Search for the cell housing the specified text and yield its (x, y) center coordinate. 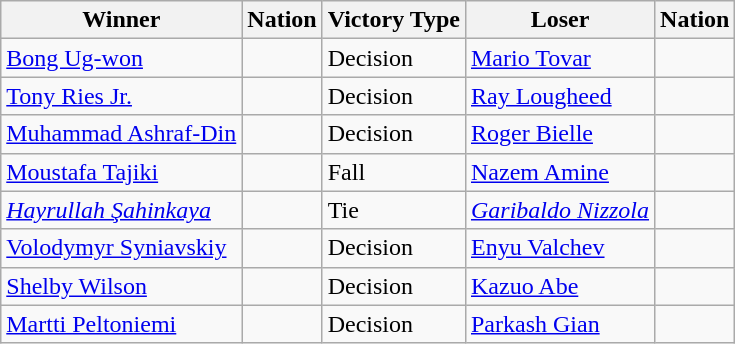
Nazem Amine (560, 172)
Fall (394, 172)
Loser (560, 20)
Parkash Gian (560, 324)
Muhammad Ashraf-Din (122, 134)
Enyu Valchev (560, 248)
Winner (122, 20)
Victory Type (394, 20)
Hayrullah Şahinkaya (122, 210)
Roger Bielle (560, 134)
Ray Lougheed (560, 96)
Tony Ries Jr. (122, 96)
Mario Tovar (560, 58)
Shelby Wilson (122, 286)
Moustafa Tajiki (122, 172)
Martti Peltoniemi (122, 324)
Garibaldo Nizzola (560, 210)
Tie (394, 210)
Kazuo Abe (560, 286)
Volodymyr Syniavskiy (122, 248)
Bong Ug-won (122, 58)
